Return the [X, Y] coordinate for the center point of the cell that contains the specified text.  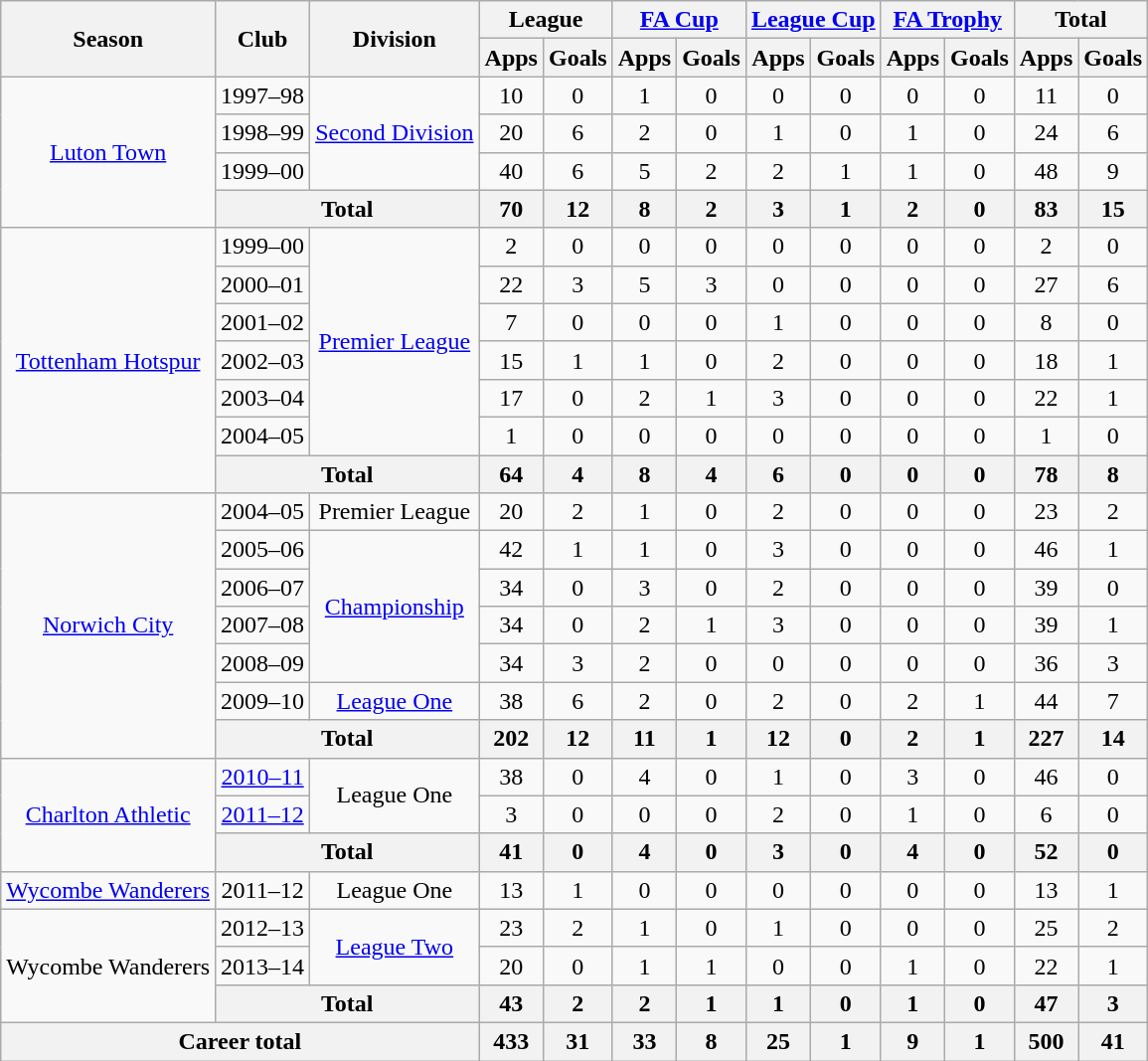
31 [577, 1041]
14 [1113, 739]
Luton Town [108, 152]
36 [1046, 663]
27 [1046, 284]
2005–06 [262, 550]
18 [1046, 360]
78 [1046, 474]
500 [1046, 1041]
FA Cup [679, 20]
Season [108, 39]
2001–02 [262, 322]
2012–13 [262, 928]
2003–04 [262, 398]
Division [395, 39]
2006–07 [262, 588]
70 [511, 209]
FA Trophy [947, 20]
Tottenham Hotspur [108, 360]
202 [511, 739]
48 [1046, 171]
33 [644, 1041]
Championship [395, 607]
2010–11 [262, 777]
2008–09 [262, 663]
2002–03 [262, 360]
43 [511, 1003]
40 [511, 171]
1998–99 [262, 133]
227 [1046, 739]
83 [1046, 209]
League [546, 20]
47 [1046, 1003]
44 [1046, 701]
Club [262, 39]
2007–08 [262, 625]
Charlton Athletic [108, 814]
1997–98 [262, 95]
Career total [241, 1041]
42 [511, 550]
2009–10 [262, 701]
Norwich City [108, 625]
2013–14 [262, 966]
Second Division [395, 133]
433 [511, 1041]
2000–01 [262, 284]
17 [511, 398]
10 [511, 95]
League Cup [813, 20]
64 [511, 474]
24 [1046, 133]
52 [1046, 852]
League Two [395, 947]
